Return the (X, Y) coordinate for the center point of the cell that contains the specified text.  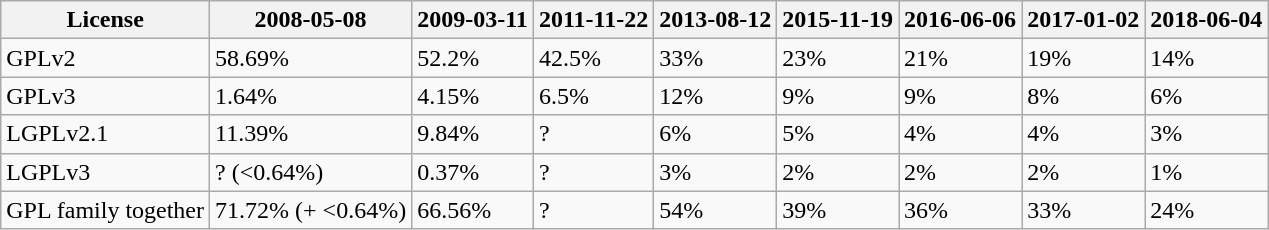
24% (1206, 210)
LGPLv3 (106, 172)
71.72% (+ <0.64%) (311, 210)
54% (716, 210)
6.5% (593, 96)
9.84% (473, 134)
1.64% (311, 96)
LGPLv2.1 (106, 134)
14% (1206, 58)
39% (838, 210)
11.39% (311, 134)
66.56% (473, 210)
19% (1084, 58)
2017-01-02 (1084, 20)
8% (1084, 96)
GPLv2 (106, 58)
GPLv3 (106, 96)
2015-11-19 (838, 20)
36% (960, 210)
2018-06-04 (1206, 20)
0.37% (473, 172)
GPL family together (106, 210)
2016-06-06 (960, 20)
23% (838, 58)
5% (838, 134)
? (<0.64%) (311, 172)
12% (716, 96)
4.15% (473, 96)
58.69% (311, 58)
52.2% (473, 58)
21% (960, 58)
2009-03-11 (473, 20)
2013-08-12 (716, 20)
2008-05-08 (311, 20)
42.5% (593, 58)
1% (1206, 172)
License (106, 20)
2011-11-22 (593, 20)
